Provide the [x, y] coordinate of the cell's center where the given text is located.  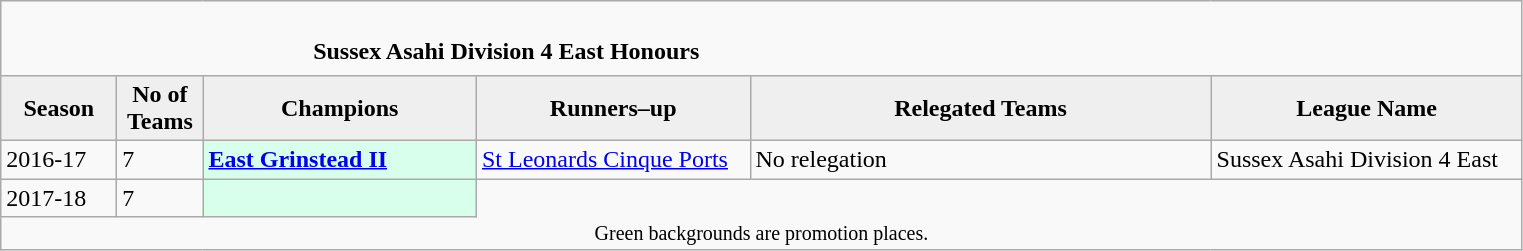
Runners–up [613, 108]
2016-17 [59, 159]
Champions [340, 108]
2017-18 [59, 197]
St Leonards Cinque Ports [613, 159]
No relegation [980, 159]
Green backgrounds are promotion places. [762, 234]
No of Teams [160, 108]
East Grinstead II [340, 159]
League Name [1366, 108]
Season [59, 108]
Sussex Asahi Division 4 East [1366, 159]
Relegated Teams [980, 108]
